Locate the cell with the specified text and output its [x, y] center coordinate. 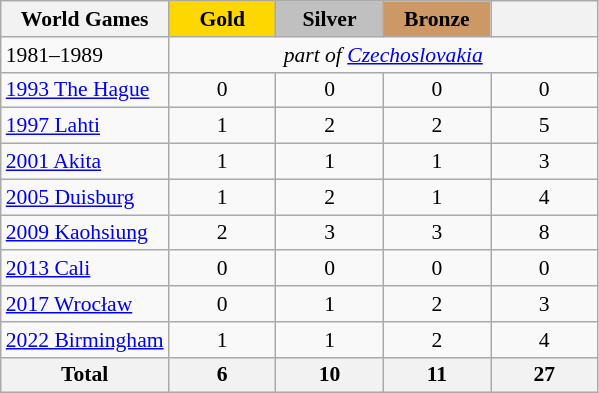
1993 The Hague [85, 90]
2022 Birmingham [85, 340]
2017 Wrocław [85, 304]
11 [436, 375]
2009 Kaohsiung [85, 233]
2005 Duisburg [85, 197]
6 [222, 375]
Bronze [436, 19]
part of Czechoslovakia [384, 55]
1981–1989 [85, 55]
Silver [330, 19]
8 [544, 233]
Gold [222, 19]
5 [544, 126]
Total [85, 375]
1997 Lahti [85, 126]
World Games [85, 19]
10 [330, 375]
2013 Cali [85, 269]
2001 Akita [85, 162]
27 [544, 375]
